Find where the given text appears and provide that cell's center as [x, y] coordinate. 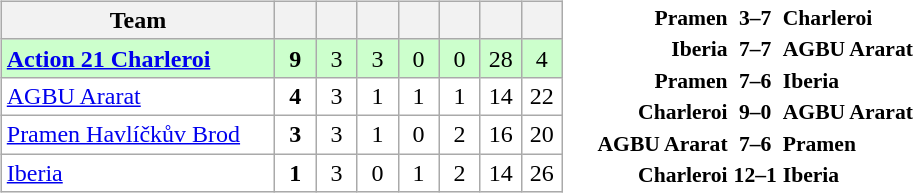
3–7 [755, 17]
Pramen Havlíčkův Brod [138, 134]
Action 21 Charleroi [138, 58]
22 [542, 96]
28 [500, 58]
7–7 [755, 49]
Team [138, 20]
12–1 [755, 175]
9 [296, 58]
26 [542, 173]
16 [500, 134]
20 [542, 134]
9–0 [755, 112]
